Provide the [x, y] coordinate of the cell's center where the given text is located.  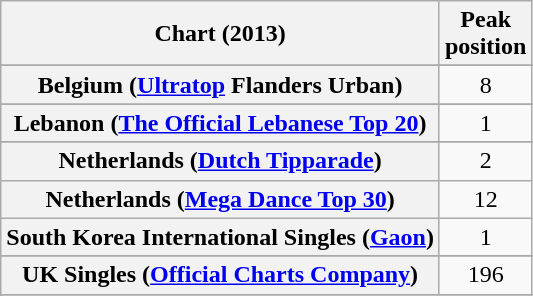
196 [485, 275]
8 [485, 85]
Belgium (Ultratop Flanders Urban) [220, 85]
2 [485, 161]
Peakposition [485, 34]
South Korea International Singles (Gaon) [220, 237]
UK Singles (Official Charts Company) [220, 275]
Chart (2013) [220, 34]
Lebanon (The Official Lebanese Top 20) [220, 123]
12 [485, 199]
Netherlands (Mega Dance Top 30) [220, 199]
Netherlands (Dutch Tipparade) [220, 161]
